Scan for the cell matching the given text and deliver its (X, Y) coordinate at center. 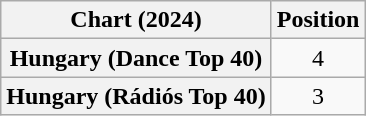
Hungary (Dance Top 40) (136, 58)
Chart (2024) (136, 20)
Hungary (Rádiós Top 40) (136, 96)
3 (318, 96)
Position (318, 20)
4 (318, 58)
